Provide the [x, y] coordinate of the cell's center where the given text is located.  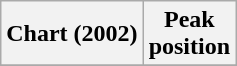
Peakposition [189, 34]
Chart (2002) [72, 34]
